Find where the given text appears and provide that cell's center as (X, Y) coordinate. 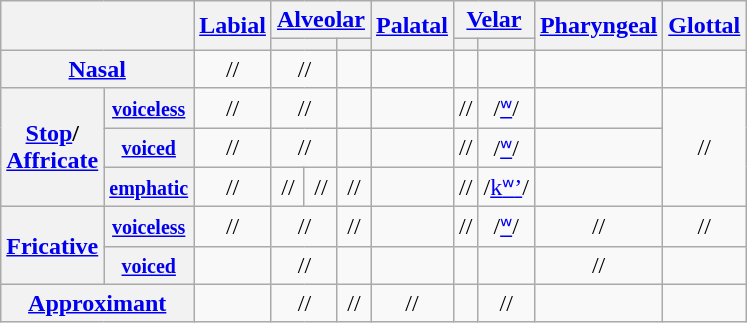
Pharyngeal (598, 26)
Nasal (98, 69)
/kʷ’/ (506, 187)
Fricative (52, 246)
Labial (233, 26)
Alveolar (320, 20)
Velar (494, 20)
Stop/Affricate (52, 148)
Glottal (704, 26)
emphatic (149, 187)
Approximant (98, 303)
Palatal (412, 26)
